Scan for the cell matching the given text and deliver its (x, y) coordinate at center. 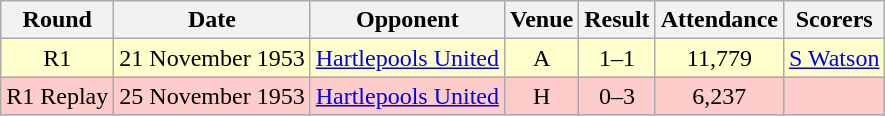
1–1 (617, 58)
6,237 (719, 96)
11,779 (719, 58)
R1 Replay (58, 96)
A (542, 58)
H (542, 96)
Attendance (719, 20)
Opponent (407, 20)
R1 (58, 58)
Date (212, 20)
25 November 1953 (212, 96)
0–3 (617, 96)
Scorers (834, 20)
Result (617, 20)
Round (58, 20)
Venue (542, 20)
S Watson (834, 58)
21 November 1953 (212, 58)
